Find where the given text appears and provide that cell's center as (X, Y) coordinate. 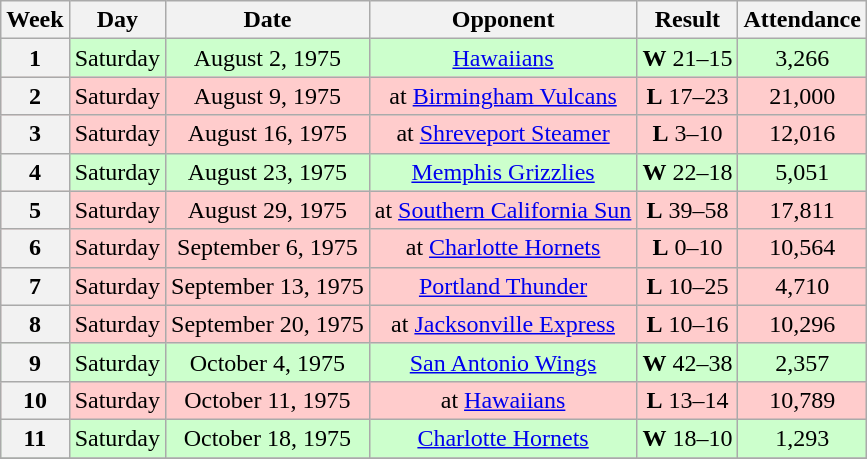
August 29, 1975 (268, 210)
10,296 (802, 324)
August 9, 1975 (268, 96)
W 42–38 (688, 362)
W 22–18 (688, 172)
9 (35, 362)
September 20, 1975 (268, 324)
10 (35, 400)
1 (35, 58)
September 13, 1975 (268, 286)
L 3–10 (688, 134)
Day (117, 20)
at Birmingham Vulcans (503, 96)
L 17–23 (688, 96)
5,051 (802, 172)
4 (35, 172)
4,710 (802, 286)
San Antonio Wings (503, 362)
L 13–14 (688, 400)
L 0–10 (688, 248)
3 (35, 134)
Hawaiians (503, 58)
Week (35, 20)
L 10–16 (688, 324)
Attendance (802, 20)
L 10–25 (688, 286)
21,000 (802, 96)
September 6, 1975 (268, 248)
Opponent (503, 20)
October 18, 1975 (268, 438)
Date (268, 20)
W 18–10 (688, 438)
Charlotte Hornets (503, 438)
at Hawaiians (503, 400)
2 (35, 96)
at Jacksonville Express (503, 324)
October 11, 1975 (268, 400)
at Shreveport Steamer (503, 134)
August 16, 1975 (268, 134)
L 39–58 (688, 210)
Result (688, 20)
11 (35, 438)
17,811 (802, 210)
2,357 (802, 362)
August 2, 1975 (268, 58)
August 23, 1975 (268, 172)
October 4, 1975 (268, 362)
Portland Thunder (503, 286)
8 (35, 324)
10,789 (802, 400)
1,293 (802, 438)
3,266 (802, 58)
12,016 (802, 134)
7 (35, 286)
10,564 (802, 248)
5 (35, 210)
Memphis Grizzlies (503, 172)
6 (35, 248)
at Southern California Sun (503, 210)
W 21–15 (688, 58)
at Charlotte Hornets (503, 248)
